Capture the cell that displays the provided text and extract its (x, y) central coordinate. 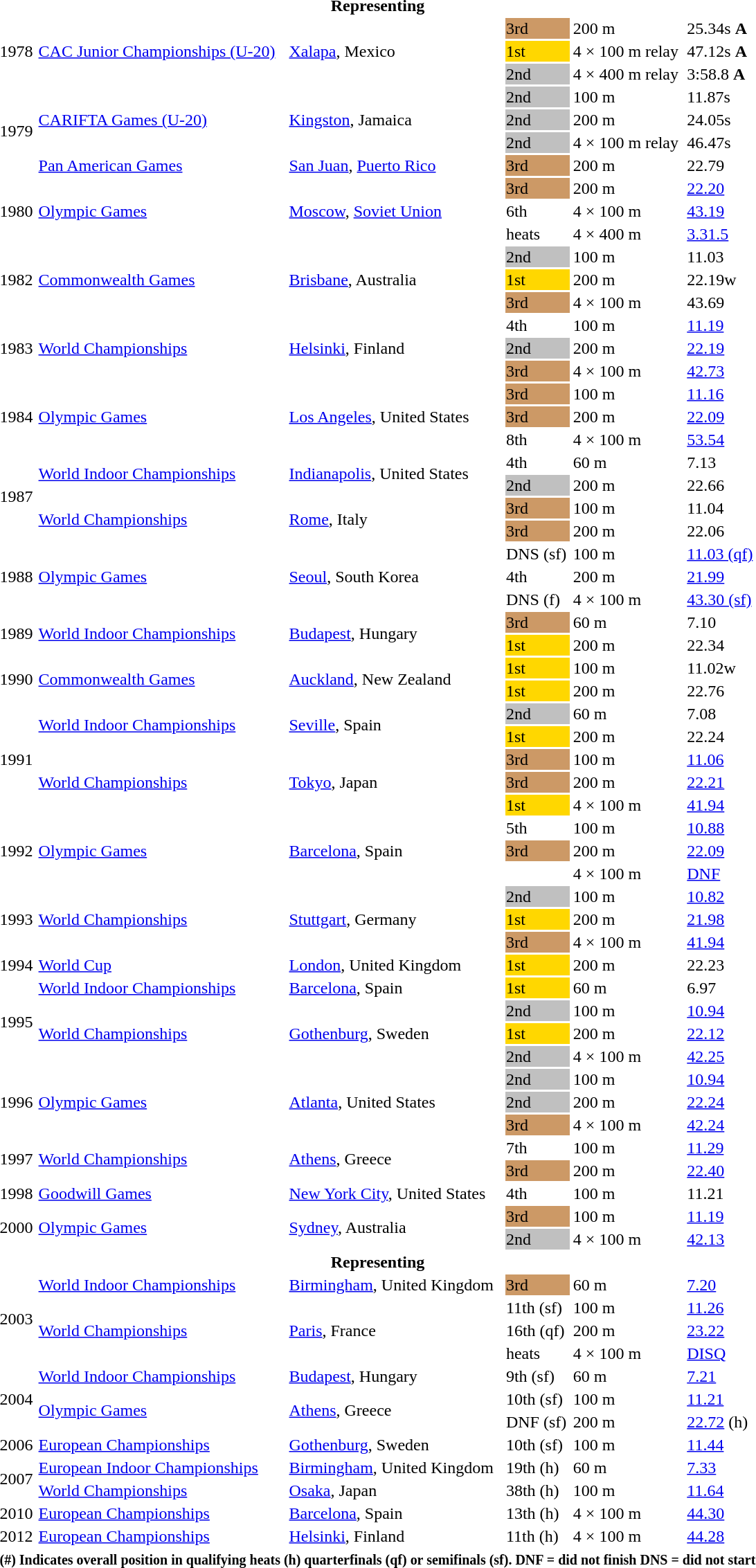
Paris, France (395, 1331)
8th (537, 440)
Tokyo, Japan (395, 782)
16th (qf) (537, 1331)
CAC Junior Championships (U-20) (162, 51)
DNS (sf) (537, 554)
San Juan, Puerto Rico (395, 165)
Pan American Games (162, 165)
Brisbane, Australia (395, 280)
19th (h) (537, 1468)
Osaka, Japan (395, 1490)
9th (sf) (537, 1376)
World Cup (162, 965)
Auckland, New Zealand (395, 680)
4 × 400 m relay (627, 74)
Los Angeles, United States (395, 417)
6th (537, 211)
CARIFTA Games (U-20) (162, 120)
London, United Kingdom (395, 965)
DNF (sf) (537, 1422)
New York City, United States (395, 1193)
7th (537, 1148)
11th (h) (537, 1536)
5th (537, 828)
Sydney, Australia (395, 1228)
11th (sf) (537, 1308)
Seoul, South Korea (395, 577)
Rome, Italy (395, 519)
Xalapa, Mexico (395, 51)
Moscow, Soviet Union (395, 211)
Seville, Spain (395, 726)
European Indoor Championships (162, 1468)
Stuttgart, Germany (395, 919)
4 × 400 m (627, 234)
Indianapolis, United States (395, 474)
Goodwill Games (162, 1193)
DNS (f) (537, 600)
Kingston, Jamaica (395, 120)
38th (h) (537, 1490)
Atlanta, United States (395, 1102)
13th (h) (537, 1513)
